Return (X, Y) of the center of cell containing provided text 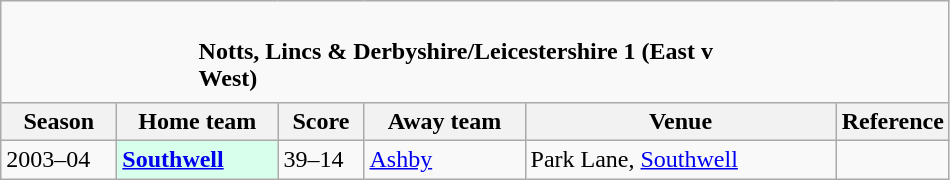
Venue (680, 121)
Away team (444, 121)
Season (59, 121)
39–14 (321, 159)
Ashby (444, 159)
Southwell (198, 159)
Score (321, 121)
Reference (892, 121)
Park Lane, Southwell (680, 159)
Home team (198, 121)
2003–04 (59, 159)
